Determine the (X, Y) coordinate at the center of the cell enclosing the given text.  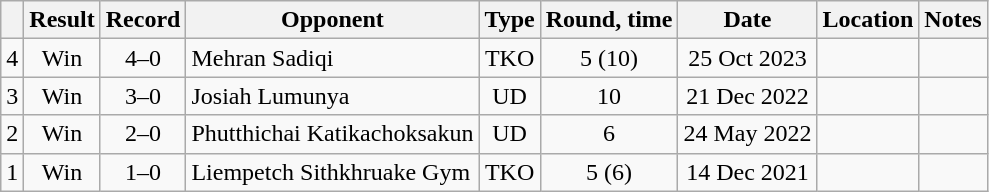
24 May 2022 (748, 134)
Date (748, 20)
Opponent (332, 20)
1 (12, 172)
2–0 (143, 134)
1–0 (143, 172)
Notes (953, 20)
Round, time (609, 20)
5 (6) (609, 172)
Liempetch Sithkhruake Gym (332, 172)
6 (609, 134)
21 Dec 2022 (748, 96)
5 (10) (609, 58)
Type (510, 20)
4–0 (143, 58)
Location (868, 20)
10 (609, 96)
14 Dec 2021 (748, 172)
Josiah Lumunya (332, 96)
3 (12, 96)
25 Oct 2023 (748, 58)
Mehran Sadiqi (332, 58)
Result (62, 20)
Record (143, 20)
Phutthichai Katikachoksakun (332, 134)
4 (12, 58)
3–0 (143, 96)
2 (12, 134)
